Scan for the cell matching the given text and deliver its [X, Y] coordinate at center. 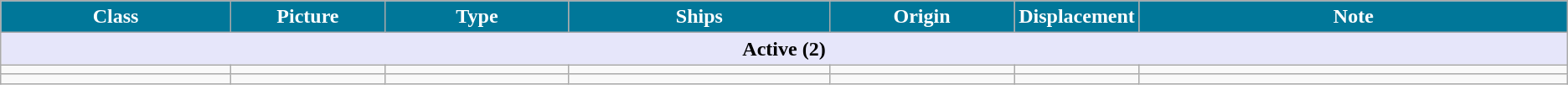
Ships [699, 17]
Origin [921, 17]
Note [1354, 17]
Class [116, 17]
Picture [307, 17]
Displacement [1077, 17]
Active (2) [784, 49]
Type [477, 17]
